Provide the (x, y) coordinate of the cell's center where the given text is located.  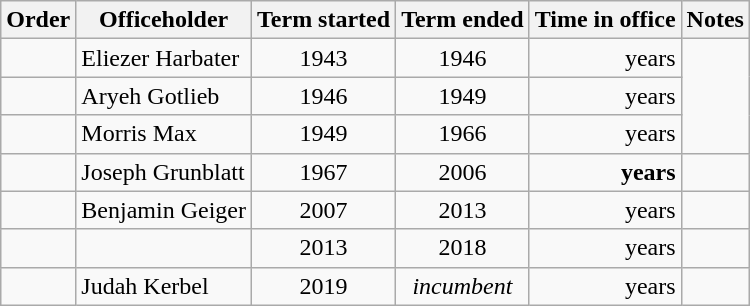
1943 (323, 58)
2018 (463, 248)
Officeholder (164, 20)
incumbent (463, 286)
Time in office (605, 20)
Notes (715, 20)
Aryeh Gotlieb (164, 96)
2019 (323, 286)
2006 (463, 172)
1967 (323, 172)
2007 (323, 210)
Order (38, 20)
Benjamin Geiger (164, 210)
Eliezer Harbater (164, 58)
Joseph Grunblatt (164, 172)
Judah Kerbel (164, 286)
Morris Max (164, 134)
Term started (323, 20)
Term ended (463, 20)
1966 (463, 134)
